Locate the cell with the specified text and output its (x, y) center coordinate. 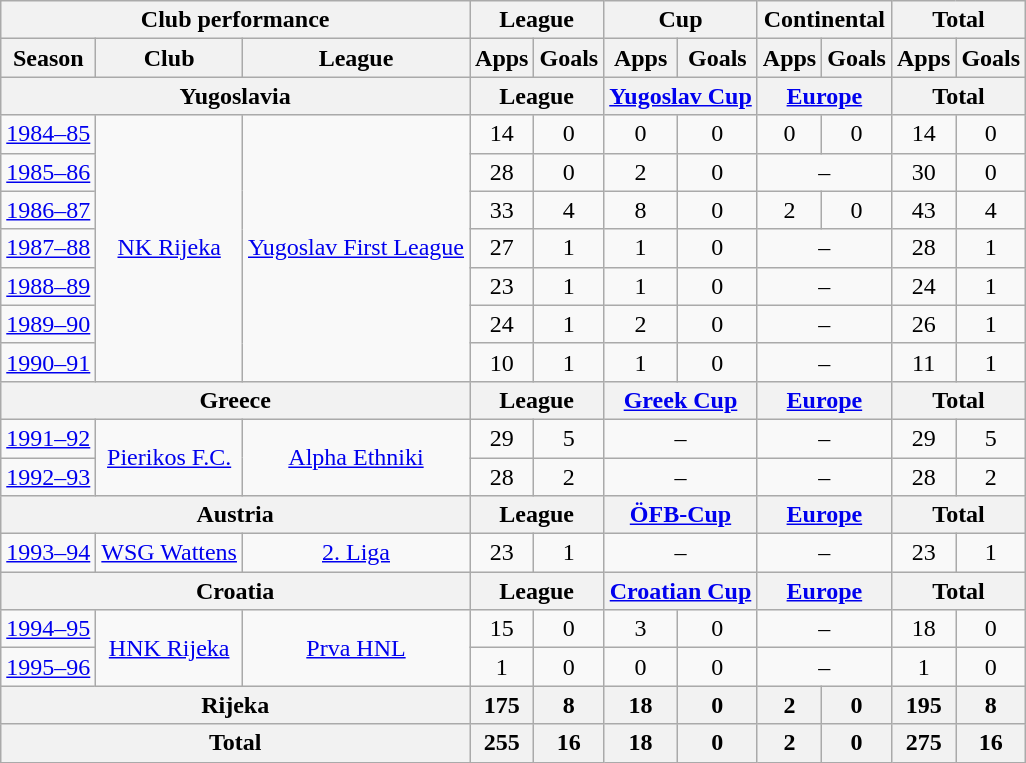
Season (48, 58)
175 (502, 705)
275 (923, 743)
1990–91 (48, 362)
26 (923, 324)
HNK Rijeka (170, 648)
3 (641, 629)
Prva HNL (356, 648)
Yugoslavia (236, 96)
1986–87 (48, 210)
27 (502, 248)
Austria (236, 515)
15 (502, 629)
Yugoslav Cup (681, 96)
10 (502, 362)
1985–86 (48, 172)
30 (923, 172)
1984–85 (48, 134)
1987–88 (48, 248)
Club performance (236, 20)
1995–96 (48, 667)
43 (923, 210)
1992–93 (48, 477)
Croatian Cup (681, 591)
Yugoslav First League (356, 248)
1993–94 (48, 553)
1988–89 (48, 286)
255 (502, 743)
1994–95 (48, 629)
Club (170, 58)
Greek Cup (681, 400)
11 (923, 362)
NK Rijeka (170, 248)
Continental (824, 20)
Rijeka (236, 705)
Greece (236, 400)
WSG Wattens (170, 553)
Pierikos F.C. (170, 457)
1989–90 (48, 324)
195 (923, 705)
1991–92 (48, 438)
2. Liga (356, 553)
33 (502, 210)
Cup (681, 20)
ÖFB-Cup (681, 515)
Alpha Ethniki (356, 457)
Croatia (236, 591)
